Return the [x, y] coordinate for the center point of the cell that contains the specified text.  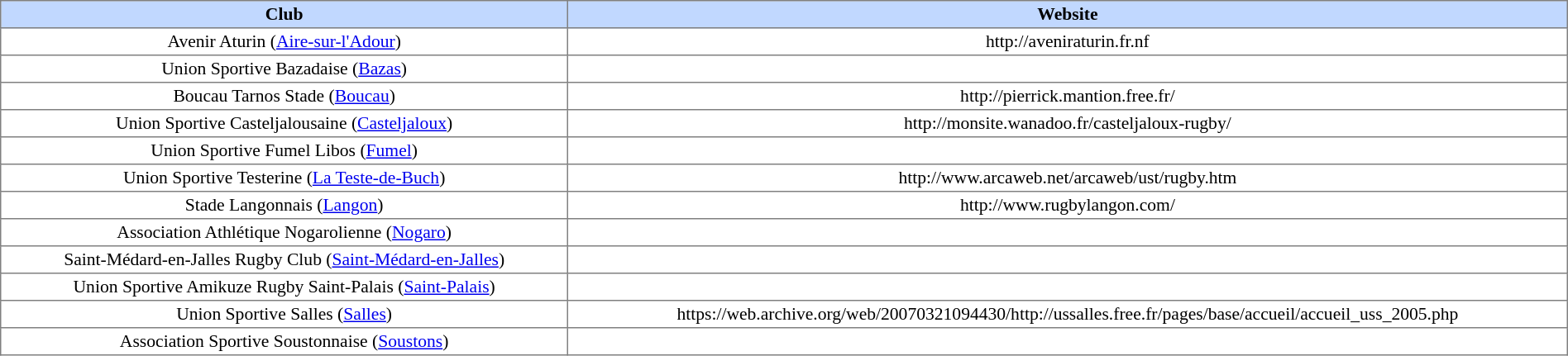
Club [284, 15]
http://www.rugbylangon.com/ [1068, 205]
Union Sportive Salles (Salles) [284, 314]
Union Sportive Fumel Libos (Fumel) [284, 150]
Association Sportive Soustonnaise (Soustons) [284, 342]
Avenir Aturin (Aire-sur-l'Adour) [284, 41]
Stade Langonnais (Langon) [284, 205]
http://aveniraturin.fr.nf [1068, 41]
Union Sportive Amikuze Rugby Saint-Palais (Saint-Palais) [284, 287]
Union Sportive Bazadaise (Bazas) [284, 69]
Union Sportive Casteljalousaine (Casteljaloux) [284, 124]
http://www.arcaweb.net/arcaweb/ust/rugby.htm [1068, 178]
Boucau Tarnos Stade (Boucau) [284, 96]
Saint-Médard-en-Jalles Rugby Club (Saint-Médard-en-Jalles) [284, 259]
http://monsite.wanadoo.fr/casteljaloux-rugby/ [1068, 124]
Website [1068, 15]
Union Sportive Testerine (La Teste-de-Buch) [284, 178]
https://web.archive.org/web/20070321094430/http://ussalles.free.fr/pages/base/accueil/accueil_uss_2005.php [1068, 314]
Association Athlétique Nogarolienne (Nogaro) [284, 233]
http://pierrick.mantion.free.fr/ [1068, 96]
